Return (x, y) of the center of cell containing provided text 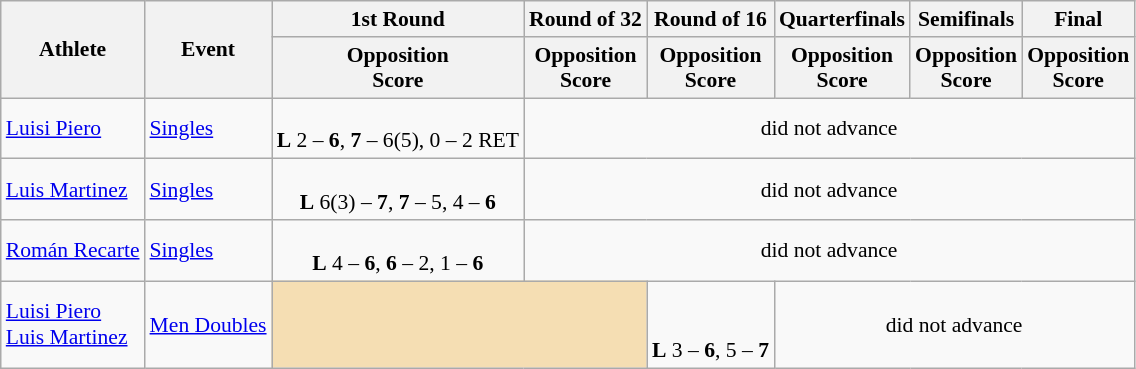
Men Doubles (208, 324)
Athlete (73, 50)
Final (1078, 19)
L 6(3) – 7, 7 – 5, 4 – 6 (398, 190)
L 2 – 6, 7 – 6(5), 0 – 2 RET (398, 128)
L 4 – 6, 6 – 2, 1 – 6 (398, 250)
Román Recarte (73, 250)
Round of 16 (710, 19)
Round of 32 (586, 19)
Luisi PieroLuis Martinez (73, 324)
1st Round (398, 19)
Luis Martinez (73, 190)
Quarterfinals (842, 19)
L 3 – 6, 5 – 7 (710, 324)
Semifinals (966, 19)
Event (208, 50)
Luisi Piero (73, 128)
